Return (x, y) of the center of cell containing provided text 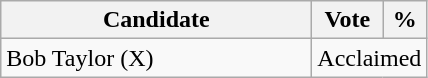
Acclaimed (370, 58)
Bob Taylor (X) (156, 58)
Candidate (156, 20)
Vote (348, 20)
% (405, 20)
